Capture the cell that displays the provided text and extract its [x, y] central coordinate. 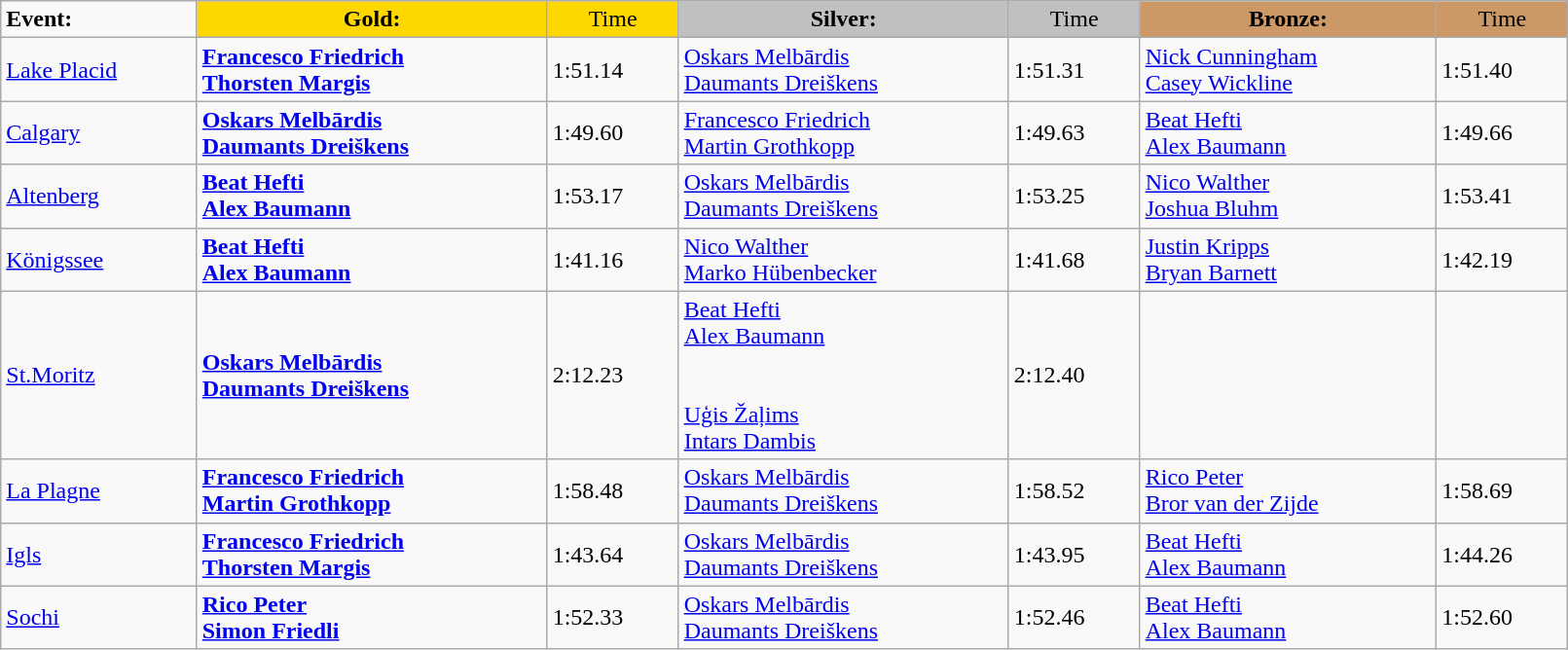
Beat HeftiAlex BaumannUģis ŽaļimsIntars Dambis [843, 376]
Silver: [843, 19]
Altenberg [99, 197]
Nico WaltherMarko Hübenbecker [843, 259]
Nick CunninghamCasey Wickline [1289, 70]
1:58.69 [1503, 490]
1:43.64 [613, 555]
2:12.23 [613, 376]
1:49.63 [1075, 132]
1:53.17 [613, 197]
1:41.16 [613, 259]
Event: [99, 19]
1:52.33 [613, 617]
1:51.31 [1075, 70]
1:58.48 [613, 490]
Justin KrippsBryan Barnett [1289, 259]
Rico PeterSimon Friedli [372, 617]
1:53.25 [1075, 197]
1:51.14 [613, 70]
1:53.41 [1503, 197]
1:43.95 [1075, 555]
Calgary [99, 132]
Sochi [99, 617]
1:42.19 [1503, 259]
Gold: [372, 19]
Rico PeterBror van der Zijde [1289, 490]
1:52.46 [1075, 617]
St.Moritz [99, 376]
1:49.66 [1503, 132]
2:12.40 [1075, 376]
Lake Placid [99, 70]
1:44.26 [1503, 555]
1:41.68 [1075, 259]
Bronze: [1289, 19]
Königssee [99, 259]
Igls [99, 555]
La Plagne [99, 490]
1:58.52 [1075, 490]
Nico WaltherJoshua Bluhm [1289, 197]
1:49.60 [613, 132]
1:52.60 [1503, 617]
1:51.40 [1503, 70]
